Extract the (X, Y) coordinate from the center of the cell holding the provided text.  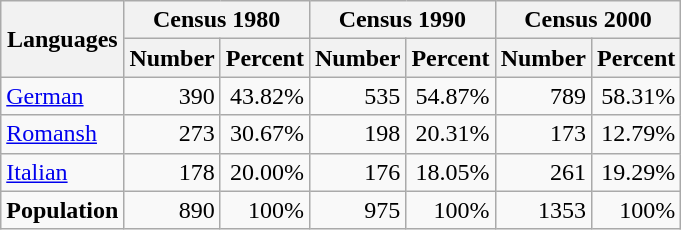
176 (357, 172)
43.82% (264, 96)
173 (543, 134)
535 (357, 96)
30.67% (264, 134)
261 (543, 172)
890 (172, 210)
390 (172, 96)
20.31% (450, 134)
18.05% (450, 172)
273 (172, 134)
German (62, 96)
178 (172, 172)
12.79% (636, 134)
19.29% (636, 172)
Italian (62, 172)
Census 1990 (402, 20)
Census 2000 (588, 20)
Population (62, 210)
975 (357, 210)
Languages (62, 39)
198 (357, 134)
1353 (543, 210)
Romansh (62, 134)
58.31% (636, 96)
Census 1980 (217, 20)
20.00% (264, 172)
54.87% (450, 96)
789 (543, 96)
